Determine the [X, Y] coordinate at the center of the cell enclosing the given text.  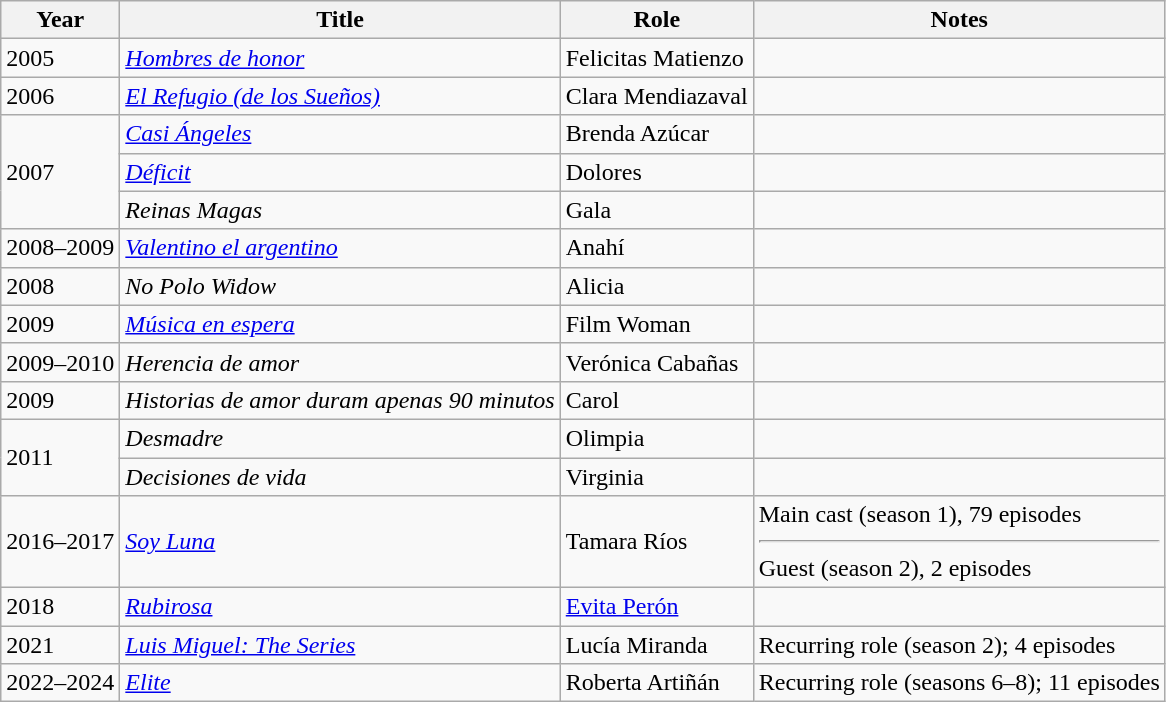
Hombres de honor [340, 58]
Herencia de amor [340, 362]
Música en espera [340, 324]
Brenda Azúcar [656, 134]
Clara Mendiazaval [656, 96]
2008 [60, 286]
Virginia [656, 477]
2011 [60, 457]
Carol [656, 400]
2021 [60, 645]
Tamara Ríos [656, 542]
Dolores [656, 172]
Elite [340, 683]
Roberta Artiñán [656, 683]
2022–2024 [60, 683]
Film Woman [656, 324]
Desmadre [340, 438]
2005 [60, 58]
2016–2017 [60, 542]
Rubirosa [340, 607]
Title [340, 20]
Main cast (season 1), 79 episodesGuest (season 2), 2 episodes [959, 542]
2008–2009 [60, 248]
Notes [959, 20]
Evita Perón [656, 607]
2007 [60, 172]
Anahí [656, 248]
Valentino el argentino [340, 248]
El Refugio (de los Sueños) [340, 96]
Historias de amor duram apenas 90 minutos [340, 400]
Role [656, 20]
Déficit [340, 172]
2006 [60, 96]
Recurring role (season 2); 4 episodes [959, 645]
Luis Miguel: The Series [340, 645]
Casi Ángeles [340, 134]
2009–2010 [60, 362]
Decisiones de vida [340, 477]
Recurring role (seasons 6–8); 11 episodes [959, 683]
Alicia [656, 286]
Year [60, 20]
Soy Luna [340, 542]
Verónica Cabañas [656, 362]
Reinas Magas [340, 210]
Gala [656, 210]
Lucía Miranda [656, 645]
Felicitas Matienzo [656, 58]
No Polo Widow [340, 286]
Olimpia [656, 438]
2018 [60, 607]
